Scan for the cell matching the given text and deliver its [X, Y] coordinate at center. 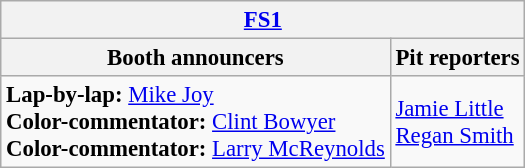
Lap-by-lap: Mike JoyColor-commentator: Clint BowyerColor-commentator: Larry McReynolds [196, 122]
FS1 [263, 20]
Jamie LittleRegan Smith [458, 122]
Booth announcers [196, 58]
Pit reporters [458, 58]
